Detect which cell encompasses the target text, then output its (X, Y) center coordinate. 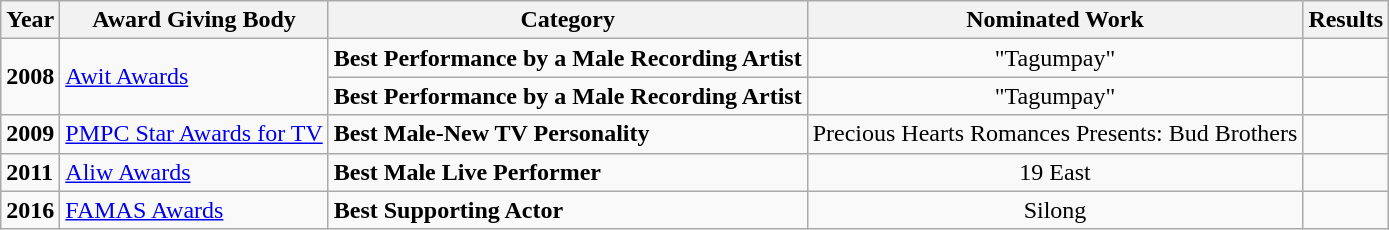
2011 (30, 172)
Award Giving Body (194, 20)
Awit Awards (194, 77)
FAMAS Awards (194, 210)
19 East (1055, 172)
Category (568, 20)
Nominated Work (1055, 20)
2008 (30, 77)
Year (30, 20)
Best Male-New TV Personality (568, 134)
Silong (1055, 210)
PMPC Star Awards for TV (194, 134)
Best Male Live Performer (568, 172)
Best Supporting Actor (568, 210)
Aliw Awards (194, 172)
Results (1346, 20)
2016 (30, 210)
Precious Hearts Romances Presents: Bud Brothers (1055, 134)
2009 (30, 134)
